Provide the (X, Y) coordinate of the cell's center where the given text is located.  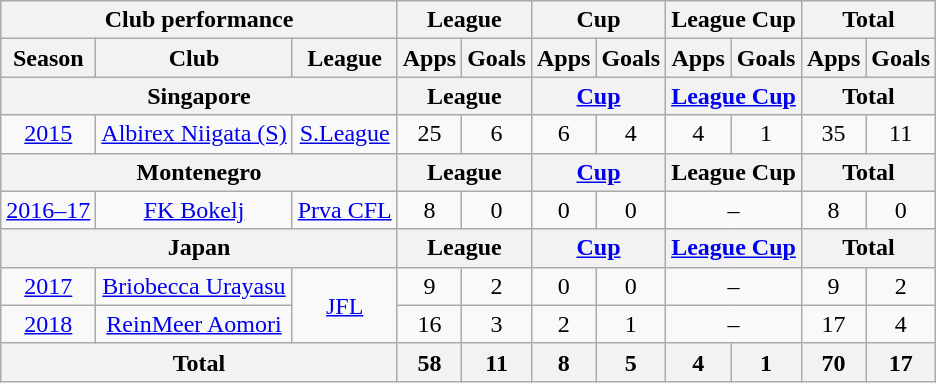
Club performance (199, 20)
2015 (48, 134)
Singapore (199, 96)
25 (429, 134)
Montenegro (199, 172)
Season (48, 58)
70 (833, 362)
2017 (48, 286)
5 (631, 362)
ReinMeer Aomori (194, 324)
16 (429, 324)
Japan (199, 248)
Prva CFL (344, 210)
2018 (48, 324)
Briobecca Urayasu (194, 286)
FK Bokelj (194, 210)
3 (497, 324)
2016–17 (48, 210)
58 (429, 362)
35 (833, 134)
Club (194, 58)
JFL (344, 305)
Albirex Niigata (S) (194, 134)
S.League (344, 134)
